Provide the [x, y] coordinate of the cell's center where the given text is located.  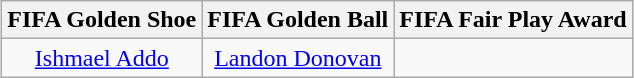
FIFA Golden Ball [298, 20]
FIFA Golden Shoe [102, 20]
Landon Donovan [298, 58]
FIFA Fair Play Award [513, 20]
Ishmael Addo [102, 58]
